Detect which cell encompasses the target text, then output its [x, y] center coordinate. 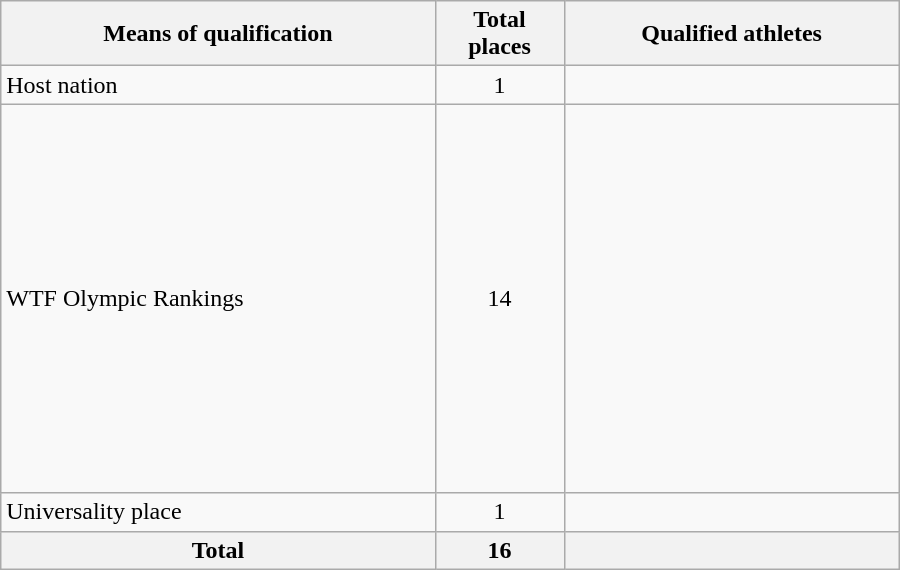
14 [500, 298]
Means of qualification [218, 34]
16 [500, 550]
Qualified athletes [732, 34]
WTF Olympic Rankings [218, 298]
Totalplaces [500, 34]
Total [218, 550]
Host nation [218, 85]
Universality place [218, 512]
